Search for the cell housing the specified text and yield its [x, y] center coordinate. 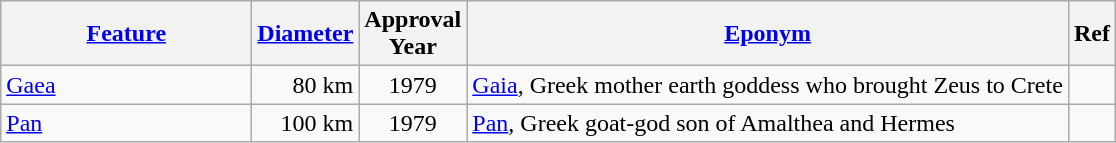
Gaia, Greek mother earth goddess who brought Zeus to Crete [768, 85]
ApprovalYear [413, 34]
Pan, Greek goat-god son of Amalthea and Hermes [768, 123]
Pan [126, 123]
Ref [1092, 34]
Feature [126, 34]
80 km [306, 85]
Diameter [306, 34]
Eponym [768, 34]
Gaea [126, 85]
100 km [306, 123]
